Find where the given text appears and provide that cell's center as [x, y] coordinate. 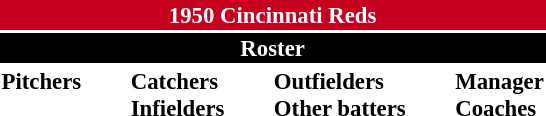
Roster [272, 48]
1950 Cincinnati Reds [272, 15]
